Provide the (X, Y) coordinate of the cell's center where the given text is located.  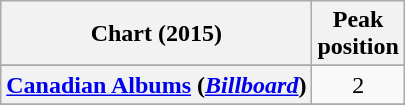
Canadian Albums (Billboard) (156, 85)
Peakposition (358, 34)
2 (358, 85)
Chart (2015) (156, 34)
